Return the [x, y] coordinate for the center point of the cell that contains the specified text.  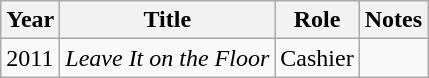
2011 [30, 58]
Notes [393, 20]
Year [30, 20]
Cashier [317, 58]
Leave It on the Floor [168, 58]
Title [168, 20]
Role [317, 20]
